Detect which cell encompasses the target text, then output its (x, y) center coordinate. 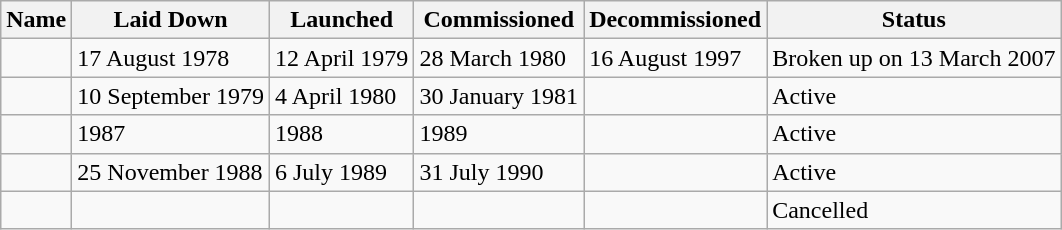
1988 (341, 134)
25 November 1988 (171, 172)
30 January 1981 (499, 96)
Cancelled (914, 210)
Status (914, 20)
Launched (341, 20)
4 April 1980 (341, 96)
Commissioned (499, 20)
17 August 1978 (171, 58)
6 July 1989 (341, 172)
1989 (499, 134)
Decommissioned (676, 20)
Broken up on 13 March 2007 (914, 58)
12 April 1979 (341, 58)
1987 (171, 134)
28 March 1980 (499, 58)
16 August 1997 (676, 58)
10 September 1979 (171, 96)
Laid Down (171, 20)
31 July 1990 (499, 172)
Name (36, 20)
